Output the [x, y] coordinate of the center of the cell containing the given text.  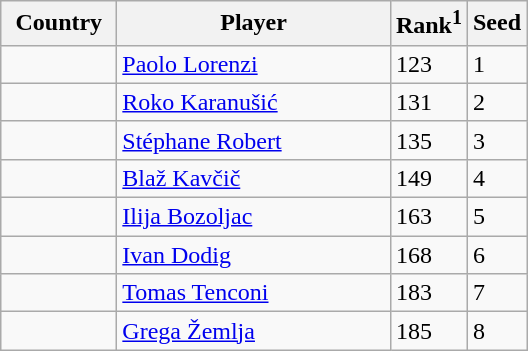
Paolo Lorenzi [254, 64]
Seed [496, 24]
Stéphane Robert [254, 140]
Grega Žemlja [254, 331]
Country [59, 24]
163 [428, 217]
5 [496, 217]
Blaž Kavčič [254, 178]
185 [428, 331]
183 [428, 293]
8 [496, 331]
131 [428, 102]
123 [428, 64]
135 [428, 140]
1 [496, 64]
Tomas Tenconi [254, 293]
Ivan Dodig [254, 255]
7 [496, 293]
Ilija Bozoljac [254, 217]
168 [428, 255]
6 [496, 255]
149 [428, 178]
Rank1 [428, 24]
4 [496, 178]
2 [496, 102]
Roko Karanušić [254, 102]
Player [254, 24]
3 [496, 140]
